Capture the cell that displays the provided text and extract its (x, y) central coordinate. 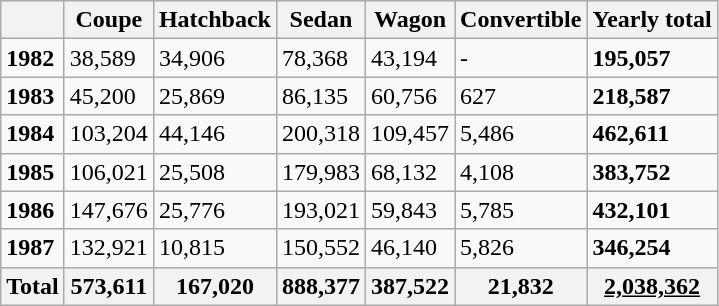
179,983 (320, 172)
432,101 (652, 210)
25,508 (214, 172)
Hatchback (214, 20)
167,020 (214, 286)
Total (33, 286)
4,108 (521, 172)
34,906 (214, 58)
1987 (33, 248)
38,589 (108, 58)
Coupe (108, 20)
68,132 (410, 172)
106,021 (108, 172)
25,776 (214, 210)
462,611 (652, 134)
888,377 (320, 286)
Wagon (410, 20)
200,318 (320, 134)
5,785 (521, 210)
44,146 (214, 134)
2,038,362 (652, 286)
1982 (33, 58)
45,200 (108, 96)
86,135 (320, 96)
193,021 (320, 210)
132,921 (108, 248)
Yearly total (652, 20)
10,815 (214, 248)
103,204 (108, 134)
5,486 (521, 134)
387,522 (410, 286)
1984 (33, 134)
1986 (33, 210)
147,676 (108, 210)
383,752 (652, 172)
195,057 (652, 58)
109,457 (410, 134)
Sedan (320, 20)
43,194 (410, 58)
78,368 (320, 58)
46,140 (410, 248)
573,611 (108, 286)
1983 (33, 96)
1985 (33, 172)
60,756 (410, 96)
5,826 (521, 248)
- (521, 58)
25,869 (214, 96)
Convertible (521, 20)
218,587 (652, 96)
150,552 (320, 248)
346,254 (652, 248)
21,832 (521, 286)
59,843 (410, 210)
627 (521, 96)
